Locate the cell with the specified text and output its (x, y) center coordinate. 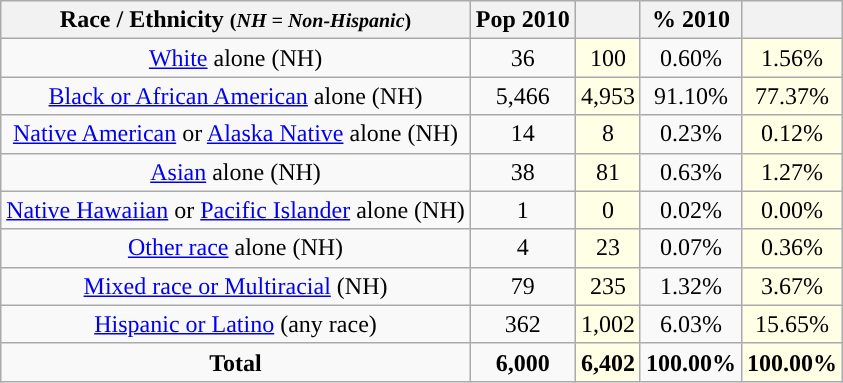
38 (522, 172)
Black or African American alone (NH) (236, 96)
Asian alone (NH) (236, 172)
5,466 (522, 96)
Other race alone (NH) (236, 248)
81 (608, 172)
1,002 (608, 324)
Race / Ethnicity (NH = Non-Hispanic) (236, 20)
23 (608, 248)
4 (522, 248)
Total (236, 362)
14 (522, 134)
6,000 (522, 362)
Native American or Alaska Native alone (NH) (236, 134)
0.63% (690, 172)
% 2010 (690, 20)
White alone (NH) (236, 58)
36 (522, 58)
3.67% (792, 286)
0.36% (792, 248)
77.37% (792, 96)
4,953 (608, 96)
1.27% (792, 172)
0.60% (690, 58)
Native Hawaiian or Pacific Islander alone (NH) (236, 210)
91.10% (690, 96)
15.65% (792, 324)
Pop 2010 (522, 20)
362 (522, 324)
Hispanic or Latino (any race) (236, 324)
0.00% (792, 210)
235 (608, 286)
0 (608, 210)
Mixed race or Multiracial (NH) (236, 286)
0.12% (792, 134)
1.56% (792, 58)
8 (608, 134)
0.23% (690, 134)
100 (608, 58)
1.32% (690, 286)
6,402 (608, 362)
0.02% (690, 210)
79 (522, 286)
0.07% (690, 248)
6.03% (690, 324)
1 (522, 210)
